For the text-containing cell, return its midpoint in [x, y] coordinate format. 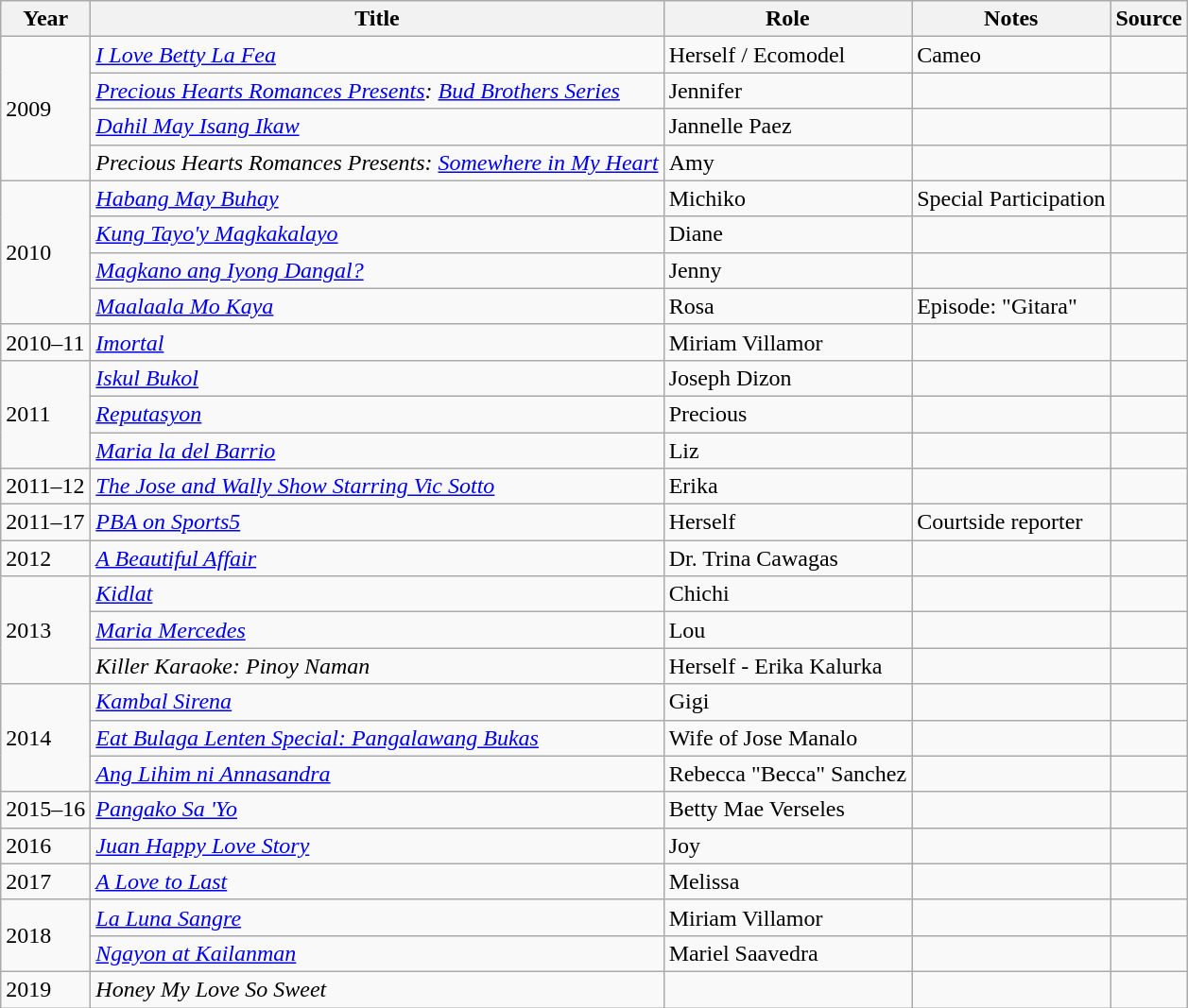
Jenny [787, 270]
2009 [45, 109]
2011 [45, 414]
2017 [45, 881]
Kidlat [377, 594]
Special Participation [1011, 198]
Killer Karaoke: Pinoy Naman [377, 666]
Rebecca "Becca" Sanchez [787, 774]
Ang Lihim ni Annasandra [377, 774]
Honey My Love So Sweet [377, 989]
Title [377, 19]
Joseph Dizon [787, 378]
Role [787, 19]
Source [1149, 19]
Michiko [787, 198]
The Jose and Wally Show Starring Vic Sotto [377, 487]
Herself [787, 522]
Joy [787, 846]
Notes [1011, 19]
Kambal Sirena [377, 702]
I Love Betty La Fea [377, 55]
2012 [45, 558]
Herself / Ecomodel [787, 55]
Magkano ang Iyong Dangal? [377, 270]
Precious Hearts Romances Presents: Bud Brothers Series [377, 91]
Reputasyon [377, 414]
Rosa [787, 306]
2010–11 [45, 342]
A Beautiful Affair [377, 558]
Jannelle Paez [787, 127]
Jennifer [787, 91]
Precious [787, 414]
Betty Mae Verseles [787, 810]
Episode: "Gitara" [1011, 306]
Precious Hearts Romances Presents: Somewhere in My Heart [377, 162]
Melissa [787, 881]
2011–12 [45, 487]
Dr. Trina Cawagas [787, 558]
Kung Tayo'y Magkakalayo [377, 234]
2010 [45, 252]
Iskul Bukol [377, 378]
Wife of Jose Manalo [787, 738]
Ngayon at Kailanman [377, 953]
Diane [787, 234]
Amy [787, 162]
2018 [45, 935]
Gigi [787, 702]
Cameo [1011, 55]
2019 [45, 989]
Maria la del Barrio [377, 451]
Maria Mercedes [377, 630]
Courtside reporter [1011, 522]
2016 [45, 846]
PBA on Sports5 [377, 522]
Pangako Sa 'Yo [377, 810]
Maalaala Mo Kaya [377, 306]
Mariel Saavedra [787, 953]
Juan Happy Love Story [377, 846]
Erika [787, 487]
Herself - Erika Kalurka [787, 666]
Liz [787, 451]
2015–16 [45, 810]
Lou [787, 630]
2014 [45, 738]
La Luna Sangre [377, 917]
2011–17 [45, 522]
Habang May Buhay [377, 198]
2013 [45, 630]
Eat Bulaga Lenten Special: Pangalawang Bukas [377, 738]
Chichi [787, 594]
Year [45, 19]
Dahil May Isang Ikaw [377, 127]
Imortal [377, 342]
A Love to Last [377, 881]
